Find where the given text appears and provide that cell's center as [X, Y] coordinate. 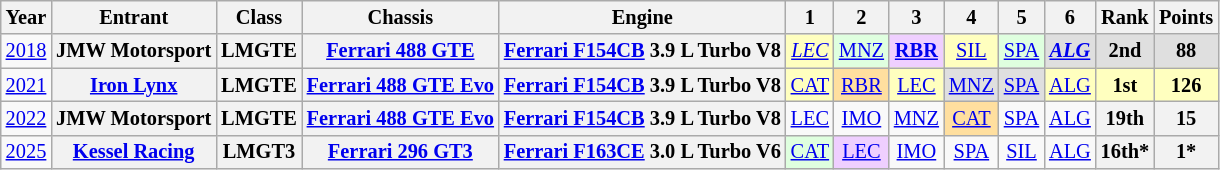
2021 [26, 85]
Kessel Racing [134, 152]
3 [916, 17]
6 [1070, 17]
Entrant [134, 17]
2nd [1125, 51]
1* [1186, 152]
15 [1186, 118]
2018 [26, 51]
2022 [26, 118]
Year [26, 17]
2 [862, 17]
Ferrari F163CE 3.0 L Turbo V6 [642, 152]
Iron Lynx [134, 85]
Class [259, 17]
2025 [26, 152]
Points [1186, 17]
LMGT3 [259, 152]
16th* [1125, 152]
4 [972, 17]
5 [1022, 17]
1st [1125, 85]
Engine [642, 17]
88 [1186, 51]
1 [810, 17]
Ferrari 488 GTE [400, 51]
Ferrari 296 GT3 [400, 152]
Chassis [400, 17]
Rank [1125, 17]
126 [1186, 85]
19th [1125, 118]
